Output the (x, y) coordinate of the center of the cell containing the given text.  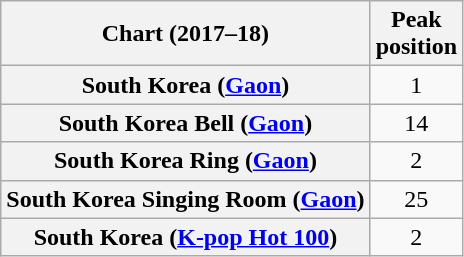
25 (416, 199)
South Korea (Gaon) (186, 85)
South Korea Bell (Gaon) (186, 123)
South Korea Ring (Gaon) (186, 161)
South Korea Singing Room (Gaon) (186, 199)
South Korea (K-pop Hot 100) (186, 237)
1 (416, 85)
14 (416, 123)
Chart (2017–18) (186, 34)
Peakposition (416, 34)
